Scan for the cell matching the given text and deliver its [x, y] coordinate at center. 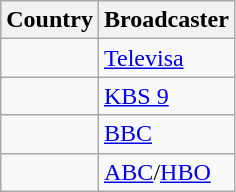
Televisa [166, 58]
KBS 9 [166, 96]
ABC/HBO [166, 172]
Broadcaster [166, 20]
BBC [166, 134]
Country [50, 20]
